Identify which cell holds the provided text, then report its (x, y) central coordinate. 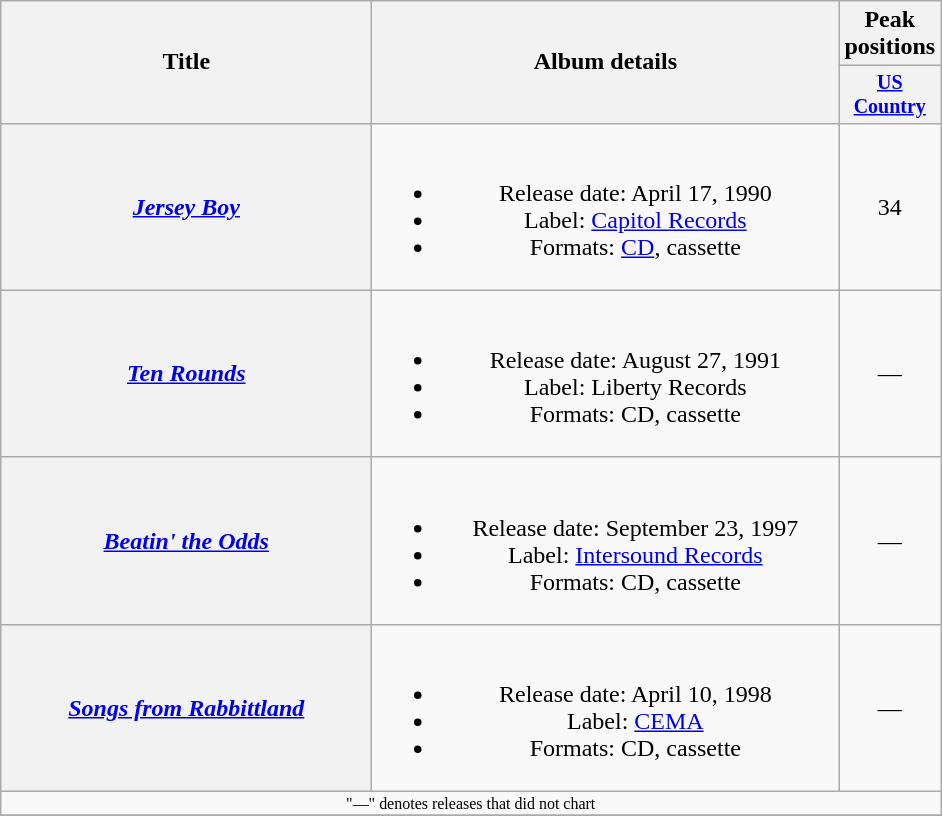
Peak positions (890, 34)
Release date: April 10, 1998Label: CEMAFormats: CD, cassette (606, 708)
"—" denotes releases that did not chart (471, 804)
Release date: August 27, 1991Label: Liberty RecordsFormats: CD, cassette (606, 374)
34 (890, 206)
US Country (890, 94)
Beatin' the Odds (186, 540)
Ten Rounds (186, 374)
Release date: September 23, 1997Label: Intersound RecordsFormats: CD, cassette (606, 540)
Jersey Boy (186, 206)
Songs from Rabbittland (186, 708)
Title (186, 62)
Release date: April 17, 1990Label: Capitol RecordsFormats: CD, cassette (606, 206)
Album details (606, 62)
